Extract the (x, y) coordinate from the center of the cell holding the provided text.  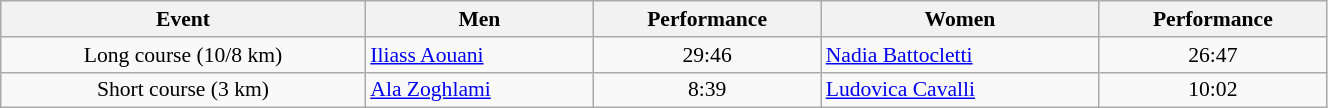
10:02 (1212, 90)
29:46 (708, 55)
8:39 (708, 90)
Nadia Battocletti (960, 55)
Ala Zoghlami (479, 90)
26:47 (1212, 55)
Event (183, 19)
Ludovica Cavalli (960, 90)
Long course (10/8 km) (183, 55)
Short course (3 km) (183, 90)
Men (479, 19)
Iliass Aouani (479, 55)
Women (960, 19)
